Identify which cell holds the provided text, then report its [X, Y] central coordinate. 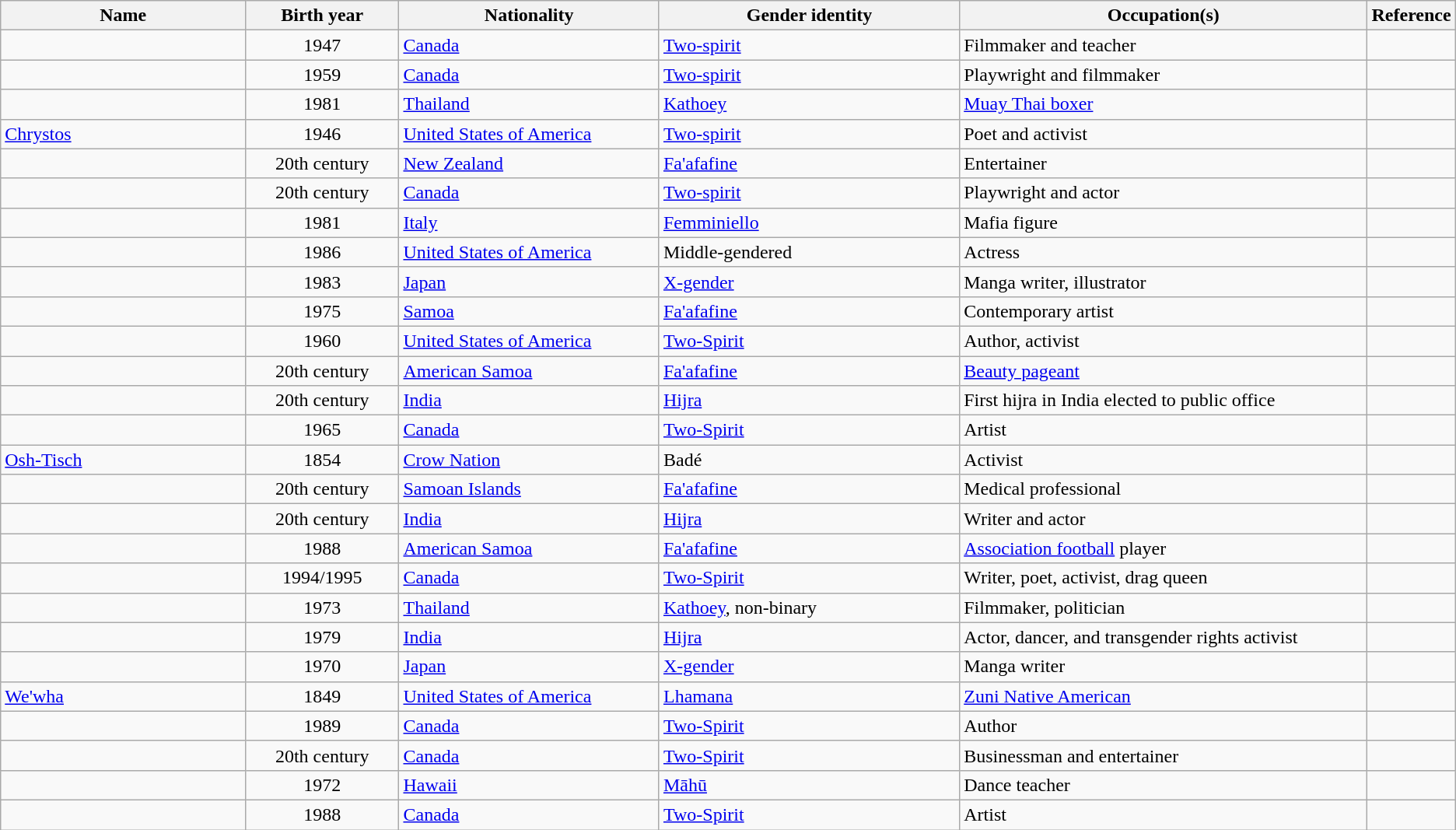
Nationality [529, 16]
Poet and activist [1164, 134]
Writer, poet, activist, drag queen [1164, 578]
Hawaii [529, 785]
1960 [322, 341]
Contemporary artist [1164, 311]
Samoa [529, 311]
Badé [809, 460]
Playwright and filmmaker [1164, 75]
1972 [322, 785]
Occupation(s) [1164, 16]
Medical professional [1164, 489]
1975 [322, 311]
1947 [322, 45]
Writer and actor [1164, 519]
Businessman and entertainer [1164, 755]
1983 [322, 282]
Playwright and actor [1164, 193]
Kathoey, non-binary [809, 608]
Lhamana [809, 696]
1986 [322, 252]
Italy [529, 222]
1970 [322, 667]
First hijra in India elected to public office [1164, 401]
We'wha [123, 696]
Mafia figure [1164, 222]
1989 [322, 726]
Beauty pageant [1164, 371]
Filmmaker and teacher [1164, 45]
Author [1164, 726]
Name [123, 16]
Dance teacher [1164, 785]
Actor, dancer, and transgender rights activist [1164, 637]
Reference [1411, 16]
New Zealand [529, 163]
Crow Nation [529, 460]
1973 [322, 608]
Activist [1164, 460]
Māhū [809, 785]
Osh-Tisch [123, 460]
1979 [322, 637]
1849 [322, 696]
Chrystos [123, 134]
Kathoey [809, 104]
1854 [322, 460]
1994/1995 [322, 578]
Zuni Native American [1164, 696]
Actress [1164, 252]
Filmmaker, politician [1164, 608]
Middle-gendered [809, 252]
Femminiello [809, 222]
Manga writer [1164, 667]
1965 [322, 430]
Gender identity [809, 16]
Entertainer [1164, 163]
Manga writer, illustrator [1164, 282]
Association football player [1164, 548]
1959 [322, 75]
Samoan Islands [529, 489]
1946 [322, 134]
Muay Thai boxer [1164, 104]
Birth year [322, 16]
Author, activist [1164, 341]
